Scan for the cell matching the given text and deliver its (X, Y) coordinate at center. 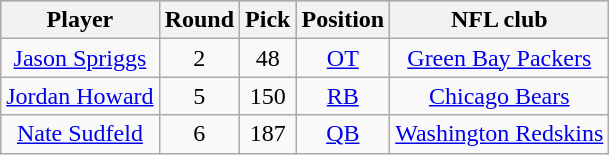
Round (199, 20)
Nate Sudfeld (80, 134)
5 (199, 96)
48 (268, 58)
Jordan Howard (80, 96)
RB (343, 96)
150 (268, 96)
Green Bay Packers (500, 58)
Position (343, 20)
Washington Redskins (500, 134)
QB (343, 134)
OT (343, 58)
187 (268, 134)
Chicago Bears (500, 96)
Jason Spriggs (80, 58)
Pick (268, 20)
2 (199, 58)
6 (199, 134)
NFL club (500, 20)
Player (80, 20)
